Return the (x, y) coordinate for the center point of the cell that contains the specified text.  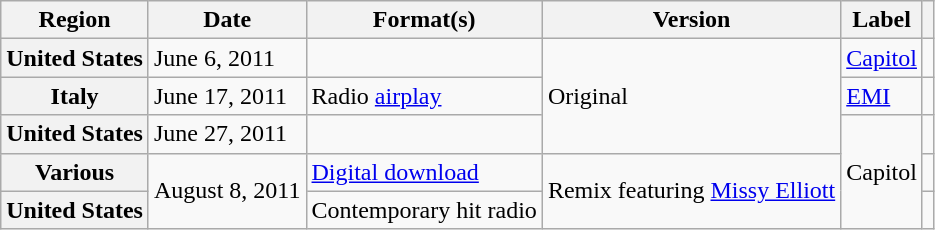
Contemporary hit radio (424, 210)
Original (691, 96)
Format(s) (424, 20)
Radio airplay (424, 96)
EMI (882, 96)
Italy (75, 96)
Date (227, 20)
Remix featuring Missy Elliott (691, 191)
Various (75, 172)
Region (75, 20)
June 6, 2011 (227, 58)
August 8, 2011 (227, 191)
Digital download (424, 172)
Label (882, 20)
June 17, 2011 (227, 96)
June 27, 2011 (227, 134)
Version (691, 20)
